For the text-containing cell, return its midpoint in [x, y] coordinate format. 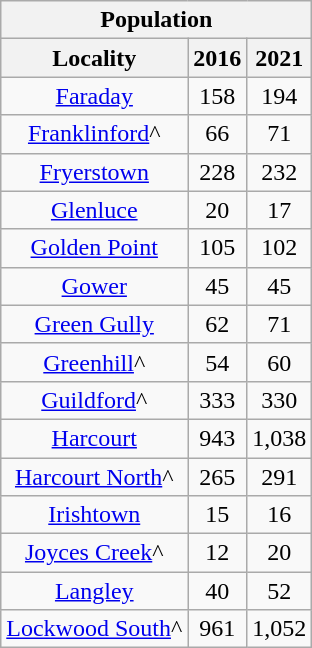
Harcourt [94, 438]
228 [218, 172]
265 [218, 477]
105 [218, 248]
Glenluce [94, 210]
2021 [280, 58]
16 [280, 515]
1,052 [280, 629]
961 [218, 629]
943 [218, 438]
194 [280, 96]
12 [218, 553]
Joyces Creek^ [94, 553]
66 [218, 134]
60 [280, 362]
Harcourt North^ [94, 477]
1,038 [280, 438]
Irishtown [94, 515]
102 [280, 248]
Greenhill^ [94, 362]
Faraday [94, 96]
Golden Point [94, 248]
52 [280, 591]
Population [156, 20]
Green Gully [94, 324]
158 [218, 96]
Franklinford^ [94, 134]
Guildford^ [94, 400]
291 [280, 477]
Locality [94, 58]
Lockwood South^ [94, 629]
Langley [94, 591]
15 [218, 515]
Fryerstown [94, 172]
333 [218, 400]
232 [280, 172]
17 [280, 210]
40 [218, 591]
330 [280, 400]
2016 [218, 58]
54 [218, 362]
Gower [94, 286]
62 [218, 324]
